Provide the [X, Y] coordinate of the cell's center where the given text is located.  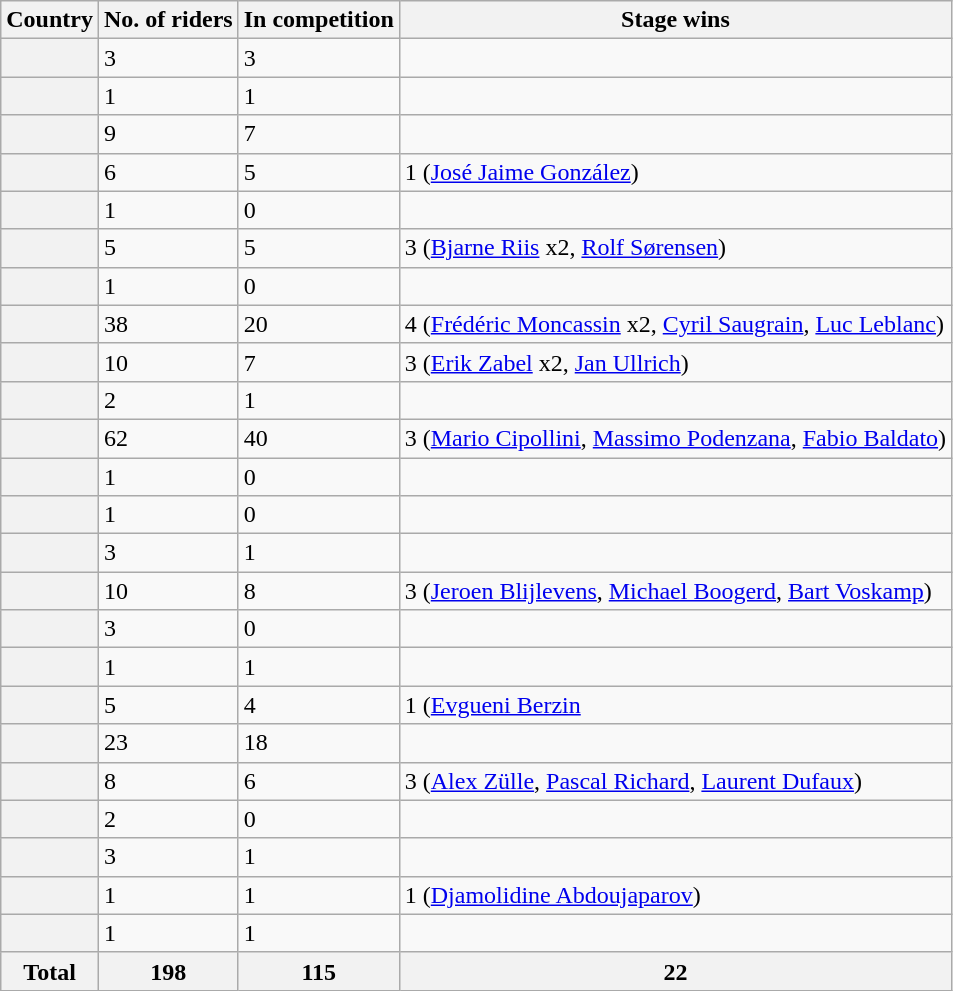
3 (Alex Zülle, Pascal Richard, Laurent Dufaux) [675, 781]
1 (José Jaime González) [675, 172]
115 [318, 971]
4 (Frédéric Moncassin x2, Cyril Saugrain, Luc Leblanc) [675, 324]
No. of riders [168, 20]
Country [50, 20]
40 [318, 438]
198 [168, 971]
4 [318, 705]
3 (Erik Zabel x2, Jan Ullrich) [675, 362]
3 (Jeroen Blijlevens, Michael Boogerd, Bart Voskamp) [675, 591]
Stage wins [675, 20]
23 [168, 743]
1 (Djamolidine Abdoujaparov) [675, 895]
In competition [318, 20]
62 [168, 438]
22 [675, 971]
1 (Evgueni Berzin [675, 705]
9 [168, 134]
3 (Mario Cipollini, Massimo Podenzana, Fabio Baldato) [675, 438]
38 [168, 324]
3 (Bjarne Riis x2, Rolf Sørensen) [675, 248]
20 [318, 324]
18 [318, 743]
Total [50, 971]
